For the text-containing cell, return its midpoint in [x, y] coordinate format. 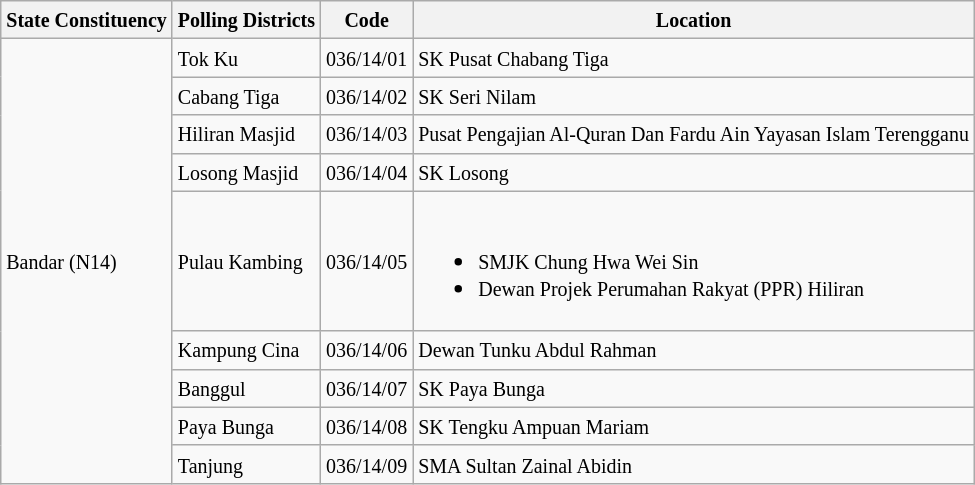
036/14/04 [367, 172]
Tanjung [246, 464]
036/14/09 [367, 464]
Cabang Tiga [246, 96]
Losong Masjid [246, 172]
036/14/06 [367, 350]
036/14/08 [367, 426]
SK Seri Nilam [694, 96]
Dewan Tunku Abdul Rahman [694, 350]
Polling Districts [246, 20]
SK Losong [694, 172]
Tok Ku [246, 58]
Paya Bunga [246, 426]
036/14/05 [367, 261]
Pusat Pengajian Al-Quran Dan Fardu Ain Yayasan Islam Terengganu [694, 134]
Code [367, 20]
Banggul [246, 388]
SK Paya Bunga [694, 388]
SMA Sultan Zainal Abidin [694, 464]
Location [694, 20]
Kampung Cina [246, 350]
036/14/03 [367, 134]
Bandar (N14) [87, 262]
State Constituency [87, 20]
036/14/02 [367, 96]
SK Pusat Chabang Tiga [694, 58]
036/14/07 [367, 388]
036/14/01 [367, 58]
Hiliran Masjid [246, 134]
Pulau Kambing [246, 261]
SMJK Chung Hwa Wei SinDewan Projek Perumahan Rakyat (PPR) Hiliran [694, 261]
SK Tengku Ampuan Mariam [694, 426]
